Detect which cell encompasses the target text, then output its (x, y) center coordinate. 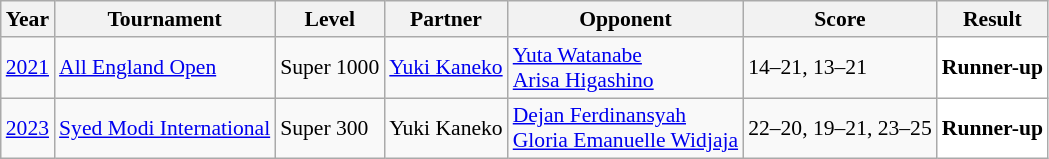
Yuta Watanabe Arisa Higashino (626, 68)
Result (992, 19)
Level (330, 19)
14–21, 13–21 (840, 68)
Super 300 (330, 128)
Year (28, 19)
Opponent (626, 19)
All England Open (164, 68)
Syed Modi International (164, 128)
Super 1000 (330, 68)
Tournament (164, 19)
22–20, 19–21, 23–25 (840, 128)
Score (840, 19)
Partner (446, 19)
2021 (28, 68)
2023 (28, 128)
Dejan Ferdinansyah Gloria Emanuelle Widjaja (626, 128)
